Find where the given text appears and provide that cell's center as [X, Y] coordinate. 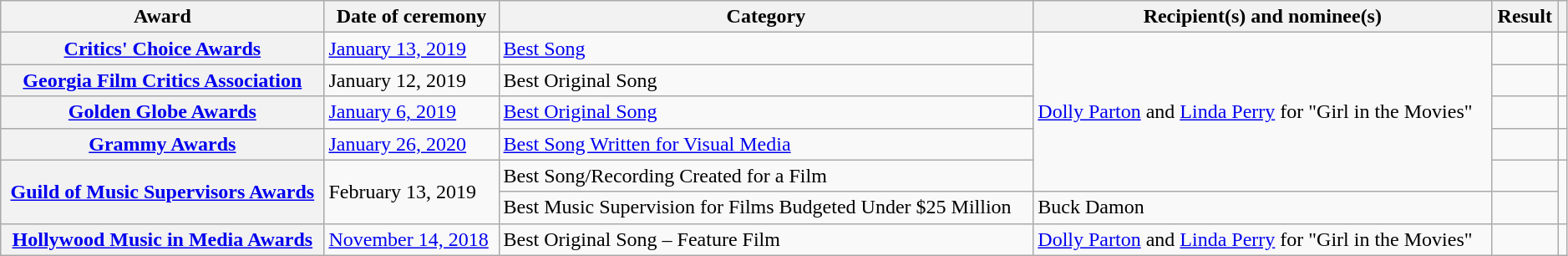
Best Music Supervision for Films Budgeted Under $25 Million [766, 207]
Georgia Film Critics Association [162, 80]
Best Song [766, 49]
Golden Globe Awards [162, 112]
Date of ceremony [411, 17]
Best Original Song – Feature Film [766, 239]
Best Song Written for Visual Media [766, 144]
Recipient(s) and nominee(s) [1263, 17]
Buck Damon [1263, 207]
January 6, 2019 [411, 112]
Grammy Awards [162, 144]
Guild of Music Supervisors Awards [162, 192]
Critics' Choice Awards [162, 49]
Best Song/Recording Created for a Film [766, 176]
Hollywood Music in Media Awards [162, 239]
Result [1525, 17]
January 13, 2019 [411, 49]
Category [766, 17]
January 26, 2020 [411, 144]
Award [162, 17]
January 12, 2019 [411, 80]
February 13, 2019 [411, 192]
November 14, 2018 [411, 239]
